Find where the given text appears and provide that cell's center as (X, Y) coordinate. 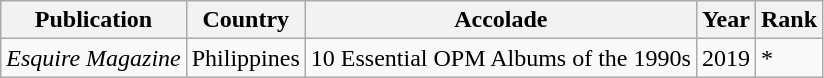
Rank (788, 20)
Esquire Magazine (94, 58)
Publication (94, 20)
Country (246, 20)
Accolade (500, 20)
Philippines (246, 58)
10 Essential OPM Albums of the 1990s (500, 58)
Year (726, 20)
2019 (726, 58)
* (788, 58)
